For the text-containing cell, return its midpoint in (X, Y) coordinate format. 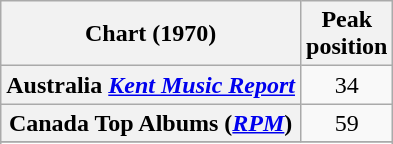
59 (347, 123)
Canada Top Albums (RPM) (151, 123)
Chart (1970) (151, 34)
34 (347, 85)
Peakposition (347, 34)
Australia Kent Music Report (151, 85)
